Identify which cell holds the provided text, then report its [x, y] central coordinate. 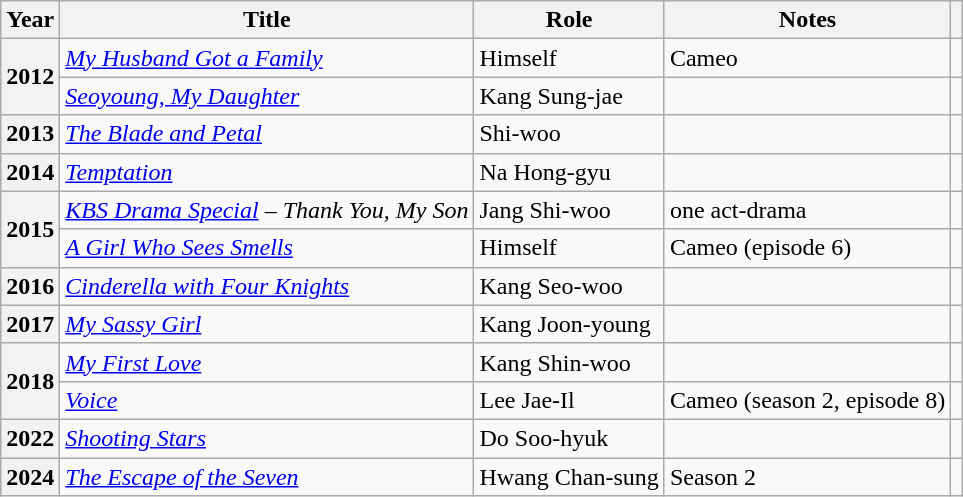
Shi-woo [569, 134]
The Blade and Petal [267, 134]
Season 2 [807, 477]
Kang Sung-jae [569, 96]
Jang Shi-woo [569, 210]
Seoyoung, My Daughter [267, 96]
Cameo [807, 58]
2017 [30, 324]
A Girl Who Sees Smells [267, 248]
Voice [267, 400]
2014 [30, 172]
My Husband Got a Family [267, 58]
2016 [30, 286]
Lee Jae-Il [569, 400]
Title [267, 20]
Cinderella with Four Knights [267, 286]
2018 [30, 381]
2013 [30, 134]
2015 [30, 229]
Cameo (season 2, episode 8) [807, 400]
Na Hong-gyu [569, 172]
KBS Drama Special – Thank You, My Son [267, 210]
Year [30, 20]
Kang Seo-woo [569, 286]
Kang Joon-young [569, 324]
Cameo (episode 6) [807, 248]
Notes [807, 20]
2012 [30, 77]
one act-drama [807, 210]
The Escape of the Seven [267, 477]
Shooting Stars [267, 438]
Role [569, 20]
Kang Shin-woo [569, 362]
My Sassy Girl [267, 324]
2024 [30, 477]
My First Love [267, 362]
2022 [30, 438]
Do Soo-hyuk [569, 438]
Temptation [267, 172]
Hwang Chan-sung [569, 477]
